Extract the (X, Y) coordinate from the center of the cell holding the provided text.  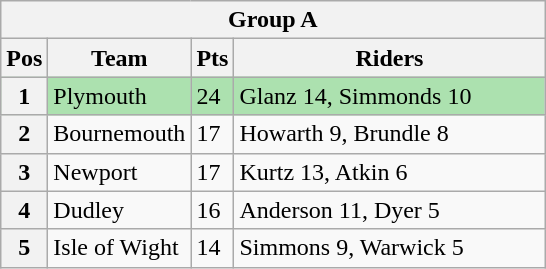
Howarth 9, Brundle 8 (390, 134)
Isle of Wight (120, 248)
3 (24, 172)
Glanz 14, Simmonds 10 (390, 96)
Simmons 9, Warwick 5 (390, 248)
2 (24, 134)
4 (24, 210)
24 (212, 96)
Pts (212, 58)
Group A (273, 20)
Dudley (120, 210)
Riders (390, 58)
1 (24, 96)
Plymouth (120, 96)
Bournemouth (120, 134)
5 (24, 248)
Pos (24, 58)
Anderson 11, Dyer 5 (390, 210)
Kurtz 13, Atkin 6 (390, 172)
14 (212, 248)
Newport (120, 172)
16 (212, 210)
Team (120, 58)
